Scan for the cell matching the given text and deliver its (X, Y) coordinate at center. 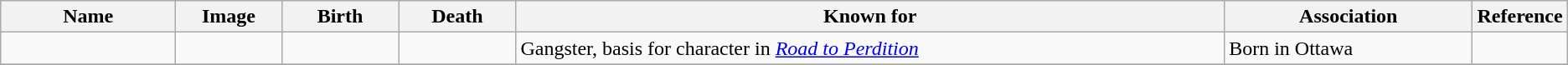
Birth (340, 17)
Gangster, basis for character in Road to Perdition (870, 48)
Name (89, 17)
Reference (1519, 17)
Association (1349, 17)
Known for (870, 17)
Death (457, 17)
Born in Ottawa (1349, 48)
Image (230, 17)
